Find where the given text appears and provide that cell's center as (X, Y) coordinate. 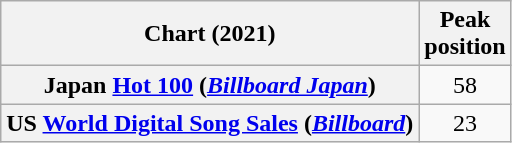
Chart (2021) (210, 34)
58 (465, 85)
US World Digital Song Sales (Billboard) (210, 123)
Peakposition (465, 34)
23 (465, 123)
Japan Hot 100 (Billboard Japan) (210, 85)
